Extract the (X, Y) coordinate from the center of the cell holding the provided text.  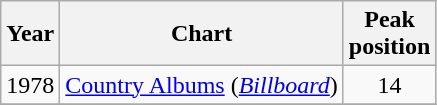
1978 (30, 85)
Peakposition (389, 34)
14 (389, 85)
Chart (202, 34)
Year (30, 34)
Country Albums (Billboard) (202, 85)
